Determine the [X, Y] coordinate at the center of the cell enclosing the given text.  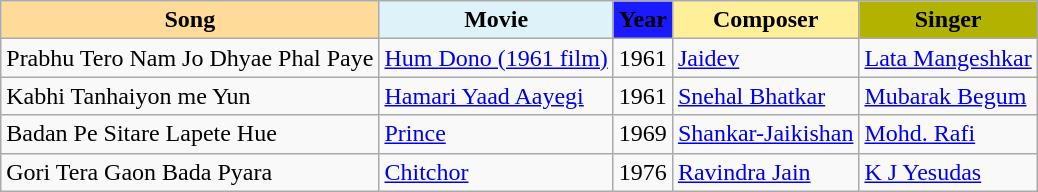
Gori Tera Gaon Bada Pyara [190, 172]
Movie [496, 20]
Kabhi Tanhaiyon me Yun [190, 96]
Shankar-Jaikishan [766, 134]
Prabhu Tero Nam Jo Dhyae Phal Paye [190, 58]
1976 [642, 172]
Year [642, 20]
Prince [496, 134]
Badan Pe Sitare Lapete Hue [190, 134]
Mohd. Rafi [948, 134]
1969 [642, 134]
Mubarak Begum [948, 96]
Hamari Yaad Aayegi [496, 96]
Lata Mangeshkar [948, 58]
Composer [766, 20]
K J Yesudas [948, 172]
Singer [948, 20]
Chitchor [496, 172]
Snehal Bhatkar [766, 96]
Song [190, 20]
Jaidev [766, 58]
Hum Dono (1961 film) [496, 58]
Ravindra Jain [766, 172]
